Determine the (X, Y) coordinate at the center of the cell enclosing the given text.  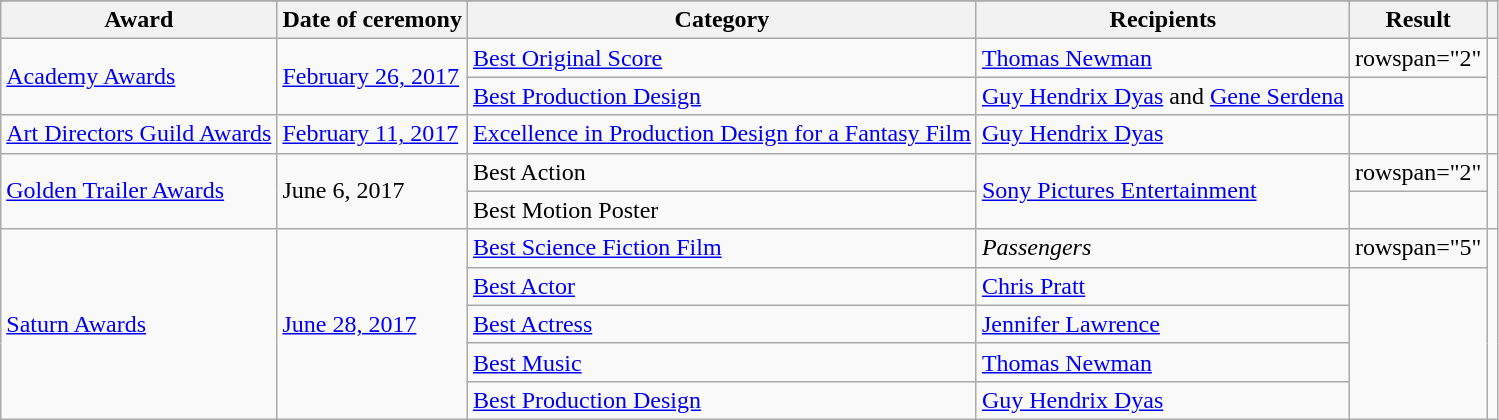
Recipients (1162, 20)
Best Music (722, 362)
rowspan="5" (1418, 248)
Passengers (1162, 248)
Award (139, 20)
Category (722, 20)
Art Directors Guild Awards (139, 134)
Best Actor (722, 286)
Result (1418, 20)
Guy Hendrix Dyas and Gene Serdena (1162, 96)
Best Science Fiction Film (722, 248)
Golden Trailer Awards (139, 191)
Best Original Score (722, 58)
Date of ceremony (372, 20)
Best Actress (722, 324)
Best Action (722, 172)
Excellence in Production Design for a Fantasy Film (722, 134)
Jennifer Lawrence (1162, 324)
June 6, 2017 (372, 191)
June 28, 2017 (372, 324)
February 26, 2017 (372, 77)
Saturn Awards (139, 324)
Chris Pratt (1162, 286)
Academy Awards (139, 77)
Sony Pictures Entertainment (1162, 191)
Best Motion Poster (722, 210)
February 11, 2017 (372, 134)
